Determine the [x, y] coordinate at the center of the cell enclosing the given text.  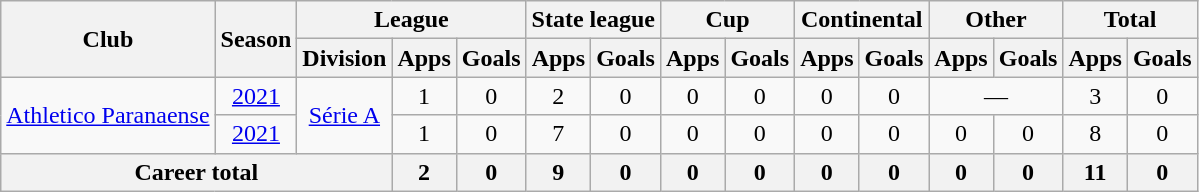
3 [1095, 96]
Other [996, 20]
9 [558, 172]
League [412, 20]
11 [1095, 172]
Série A [344, 115]
Division [344, 58]
— [996, 96]
Cup [727, 20]
Season [256, 39]
Total [1130, 20]
State league [593, 20]
Career total [196, 172]
Continental [862, 20]
8 [1095, 134]
Club [108, 39]
Athletico Paranaense [108, 115]
7 [558, 134]
